Determine the (x, y) coordinate at the center of the cell enclosing the given text.  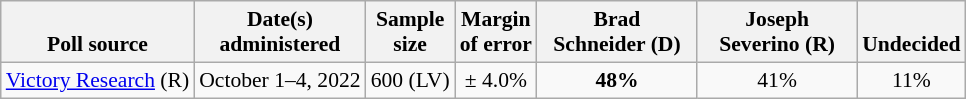
BradSchneider (D) (617, 32)
11% (911, 80)
Marginof error (496, 32)
JosephSeverino (R) (777, 32)
41% (777, 80)
Poll source (98, 32)
± 4.0% (496, 80)
October 1–4, 2022 (280, 80)
Samplesize (410, 32)
600 (LV) (410, 80)
Date(s)administered (280, 32)
Undecided (911, 32)
Victory Research (R) (98, 80)
48% (617, 80)
